Return [x, y] of the center of cell containing provided text 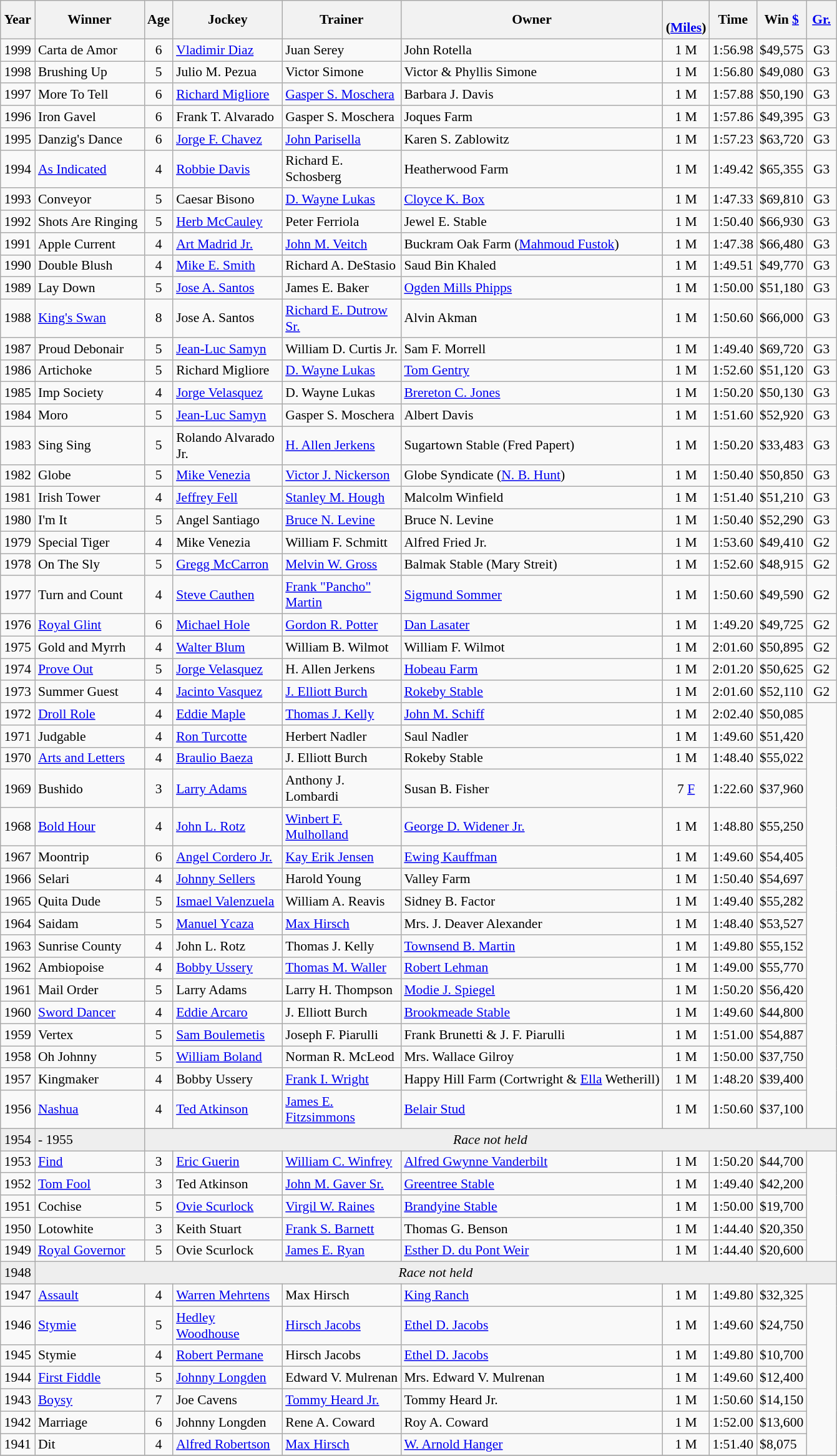
Eddie Arcaro [227, 1013]
Joe Cavens [227, 1400]
Dit [90, 1445]
1987 [17, 349]
7 [159, 1400]
1:51.60 [733, 416]
Proud Debonair [90, 349]
$51,180 [781, 288]
Iron Gavel [90, 117]
$12,400 [781, 1378]
Steve Cauthen [227, 595]
$55,022 [781, 758]
$20,600 [781, 1251]
1961 [17, 990]
Dan Lasater [532, 625]
Thomas G. Benson [532, 1229]
Townsend B. Martin [532, 946]
Boysy [90, 1400]
1997 [17, 95]
Judgable [90, 736]
Richard A. DeStasio [341, 266]
Sing Sing [90, 446]
1:57.88 [733, 95]
Owner [532, 20]
Artichoke [90, 371]
Caesar Bisono [227, 200]
1952 [17, 1185]
Tom Gentry [532, 371]
Oh Johnny [90, 1057]
Brookmeade Stable [532, 1013]
1978 [17, 565]
1:49.20 [733, 625]
Edward V. Mulrenan [341, 1378]
Ismael Valenzuela [227, 902]
Victor J. Nickerson [341, 476]
1964 [17, 924]
Richard E. Schosberg [341, 169]
1:48.20 [733, 1080]
7 F [687, 789]
1984 [17, 416]
Saul Nadler [532, 736]
Saud Bin Khaled [532, 266]
Turn and Count [90, 595]
1953 [17, 1162]
$69,810 [781, 200]
1:47.38 [733, 244]
Gr. [821, 20]
Greentree Stable [532, 1185]
$49,395 [781, 117]
$52,290 [781, 520]
$24,750 [781, 1326]
James E. Fitzsimmons [341, 1110]
$66,000 [781, 318]
Melvin W. Gross [341, 565]
Imp Society [90, 393]
Cloyce K. Box [532, 200]
Peter Ferriola [341, 222]
Hobeau Farm [532, 670]
Sword Dancer [90, 1013]
Brereton C. Jones [532, 393]
Albert Davis [532, 416]
Michael Hole [227, 625]
Victor & Phyllis Simone [532, 72]
1979 [17, 542]
$8,075 [781, 1445]
Alvin Akman [532, 318]
$69,720 [781, 349]
Irish Tower [90, 498]
1:49.51 [733, 266]
1945 [17, 1356]
Year [17, 20]
$50,625 [781, 670]
Vertex [90, 1035]
Belair Stud [532, 1110]
1957 [17, 1080]
Jockey [227, 20]
1965 [17, 902]
Globe [90, 476]
Royal Glint [90, 625]
1988 [17, 318]
1:49.42 [733, 169]
Modie J. Spiegel [532, 990]
Roy A. Coward [532, 1422]
$55,282 [781, 902]
1967 [17, 857]
$49,770 [781, 266]
Sugartown Stable (Fred Papert) [532, 446]
Moontrip [90, 857]
1972 [17, 714]
1946 [17, 1326]
Ron Turcotte [227, 736]
Happy Hill Farm (Cortwright & Ella Wetherill) [532, 1080]
$49,575 [781, 50]
Thomas M. Waller [341, 968]
Saidam [90, 924]
1:51.00 [733, 1035]
Alfred Fried Jr. [532, 542]
Mail Order [90, 990]
Johnny Sellers [227, 879]
1958 [17, 1057]
Herb McCauley [227, 222]
Manuel Ycaza [227, 924]
$49,080 [781, 72]
King's Swan [90, 318]
1948 [17, 1273]
1966 [17, 879]
Mrs. J. Deaver Alexander [532, 924]
More To Tell [90, 95]
Winner [90, 20]
1971 [17, 736]
1947 [17, 1296]
Susan B. Fisher [532, 789]
1994 [17, 169]
I'm It [90, 520]
Kay Erik Jensen [341, 857]
Trainer [341, 20]
$55,250 [781, 826]
1:56.98 [733, 50]
King Ranch [532, 1296]
$66,480 [781, 244]
1990 [17, 266]
Karen S. Zablowitz [532, 139]
Brandyine Stable [532, 1206]
Robert Permane [227, 1356]
Sigmund Sommer [532, 595]
John Parisella [341, 139]
1:47.33 [733, 200]
1989 [17, 288]
$54,887 [781, 1035]
$37,100 [781, 1110]
Esther D. du Pont Weir [532, 1251]
Marriage [90, 1422]
Royal Governor [90, 1251]
Stanley M. Hough [341, 498]
Frank S. Barnett [341, 1229]
$42,200 [781, 1185]
1943 [17, 1400]
1963 [17, 946]
Robert Lehman [532, 968]
1954 [17, 1140]
Sidney B. Factor [532, 902]
Jewel E. Stable [532, 222]
Art Madrid Jr. [227, 244]
William F. Schmitt [341, 542]
$56,420 [781, 990]
James E. Baker [341, 288]
Vladimir Diaz [227, 50]
W. Arnold Hanger [532, 1445]
1998 [17, 72]
1:57.86 [733, 117]
Richard E. Dutrow Sr. [341, 318]
Jeffrey Fell [227, 498]
Bold Hour [90, 826]
Assault [90, 1296]
Larry H. Thompson [341, 990]
Special Tiger [90, 542]
1977 [17, 595]
Juan Serey [341, 50]
1968 [17, 826]
1974 [17, 670]
Frank "Pancho" Martin [341, 595]
Carta de Amor [90, 50]
Gordon R. Potter [341, 625]
1992 [17, 222]
Norman R. McLeod [341, 1057]
$19,700 [781, 1206]
Brushing Up [90, 72]
$65,355 [781, 169]
$53,527 [781, 924]
1973 [17, 692]
On The Sly [90, 565]
Valley Farm [532, 879]
$20,350 [781, 1229]
Apple Current [90, 244]
1969 [17, 789]
Lay Down [90, 288]
Rolando Alvarado Jr. [227, 446]
Gold and Myrrh [90, 647]
(Miles) [687, 20]
$66,930 [781, 222]
1:22.60 [733, 789]
1970 [17, 758]
1999 [17, 50]
Time [733, 20]
1949 [17, 1251]
Balmak Stable (Mary Streit) [532, 565]
$49,410 [781, 542]
John Rotella [532, 50]
Victor Simone [341, 72]
$49,590 [781, 595]
Win $ [781, 20]
William Boland [227, 1057]
John M. Schiff [532, 714]
Prove Out [90, 670]
Frank Brunetti & J. F. Piarulli [532, 1035]
Double Blush [90, 266]
1951 [17, 1206]
Alfred Gwynne Vanderbilt [532, 1162]
1982 [17, 476]
Shots Are Ringing [90, 222]
1975 [17, 647]
$33,483 [781, 446]
$49,725 [781, 625]
$48,915 [781, 565]
$52,110 [781, 692]
1:49.00 [733, 968]
Frank T. Alvarado [227, 117]
Harold Young [341, 879]
Rene A. Coward [341, 1422]
Alfred Robertson [227, 1445]
Winbert F. Mulholland [341, 826]
Globe Syndicate (N. B. Hunt) [532, 476]
$44,800 [781, 1013]
Nashua [90, 1110]
$55,770 [781, 968]
1:52.00 [733, 1422]
1944 [17, 1378]
1981 [17, 498]
$55,152 [781, 946]
Bushido [90, 789]
1983 [17, 446]
Arts and Letters [90, 758]
First Fiddle [90, 1378]
$52,920 [781, 416]
Conveyor [90, 200]
Jorge F. Chavez [227, 139]
$63,720 [781, 139]
Tom Fool [90, 1185]
Heatherwood Farm [532, 169]
Braulio Baeza [227, 758]
1956 [17, 1110]
2:02.40 [733, 714]
Virgil W. Raines [341, 1206]
Frank I. Wright [341, 1080]
Joseph F. Piarulli [341, 1035]
Kingmaker [90, 1080]
Sam F. Morrell [532, 349]
$51,420 [781, 736]
- 1955 [90, 1140]
$50,190 [781, 95]
1995 [17, 139]
William F. Wilmot [532, 647]
$51,210 [781, 498]
Walter Blum [227, 647]
1950 [17, 1229]
Quita Dude [90, 902]
1:48.80 [733, 826]
1:53.60 [733, 542]
$44,700 [781, 1162]
John M. Gaver Sr. [341, 1185]
Julio M. Pezua [227, 72]
Eric Guerin [227, 1162]
Joques Farm [532, 117]
Ogden Mills Phipps [532, 288]
1960 [17, 1013]
Ambiopoise [90, 968]
1:57.23 [733, 139]
$39,400 [781, 1080]
Keith Stuart [227, 1229]
$14,150 [781, 1400]
Malcolm Winfield [532, 498]
Mrs. Edward V. Mulrenan [532, 1378]
Cochise [90, 1206]
1962 [17, 968]
Selari [90, 879]
$37,960 [781, 789]
James E. Ryan [341, 1251]
Gregg McCarron [227, 565]
$37,750 [781, 1057]
1993 [17, 200]
Anthony J. Lombardi [341, 789]
$10,700 [781, 1356]
Angel Santiago [227, 520]
William B. Wilmot [341, 647]
$50,130 [781, 393]
Robbie Davis [227, 169]
Ewing Kauffman [532, 857]
Angel Cordero Jr. [227, 857]
1976 [17, 625]
Mrs. Wallace Gilroy [532, 1057]
1991 [17, 244]
$50,895 [781, 647]
John M. Veitch [341, 244]
$32,325 [781, 1296]
Moro [90, 416]
Lotowhite [90, 1229]
$13,600 [781, 1422]
George D. Widener Jr. [532, 826]
$51,120 [781, 371]
Find [90, 1162]
Danzig's Dance [90, 139]
1941 [17, 1445]
Barbara J. Davis [532, 95]
Age [159, 20]
Mike E. Smith [227, 266]
8 [159, 318]
1:56.80 [733, 72]
2:01.20 [733, 670]
$54,405 [781, 857]
Hedley Woodhouse [227, 1326]
1980 [17, 520]
1996 [17, 117]
1985 [17, 393]
William D. Curtis Jr. [341, 349]
1986 [17, 371]
Droll Role [90, 714]
$50,085 [781, 714]
1959 [17, 1035]
Herbert Nadler [341, 736]
Jacinto Vasquez [227, 692]
Buckram Oak Farm (Mahmoud Fustok) [532, 244]
As Indicated [90, 169]
Eddie Maple [227, 714]
$50,850 [781, 476]
William C. Winfrey [341, 1162]
Warren Mehrtens [227, 1296]
Sam Boulemetis [227, 1035]
Sunrise County [90, 946]
1942 [17, 1422]
$54,697 [781, 879]
William A. Reavis [341, 902]
Summer Guest [90, 692]
